Scan for the cell matching the given text and deliver its (X, Y) coordinate at center. 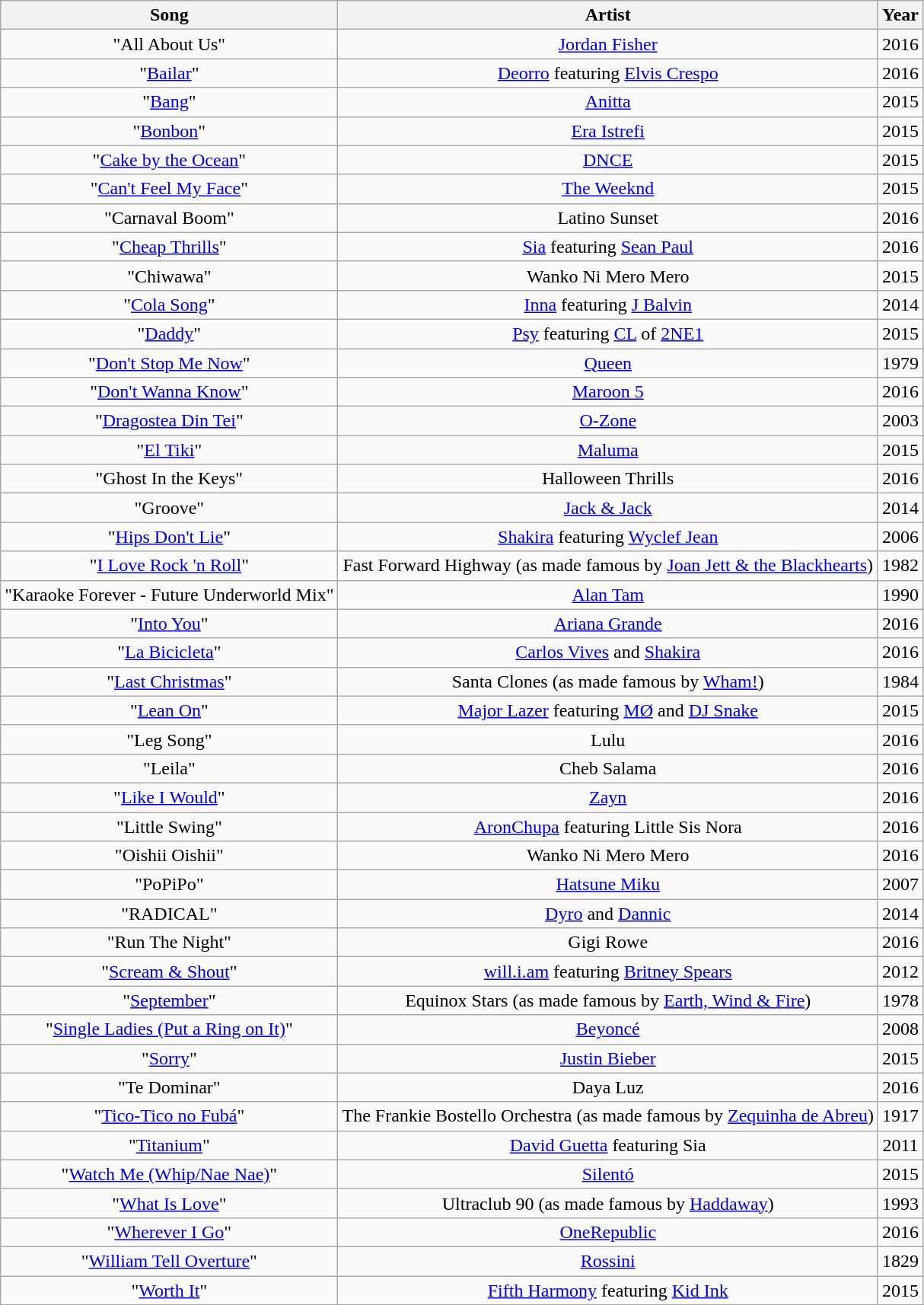
Inna featuring J Balvin (608, 305)
1978 (900, 1000)
Zayn (608, 797)
"Bang" (169, 102)
"Dragostea Din Tei" (169, 421)
Fast Forward Highway (as made famous by Joan Jett & the Blackhearts) (608, 566)
"Oishii Oishii" (169, 856)
"Karaoke Forever - Future Underworld Mix" (169, 595)
Silentó (608, 1174)
"Ghost In the Keys" (169, 479)
AronChupa featuring Little Sis Nora (608, 826)
"Te Dominar" (169, 1087)
Song (169, 15)
"All About Us" (169, 44)
"Wherever I Go" (169, 1232)
"Titanium" (169, 1145)
1979 (900, 363)
Equinox Stars (as made famous by Earth, Wind & Fire) (608, 1000)
"William Tell Overture" (169, 1261)
DNCE (608, 160)
"September" (169, 1000)
Major Lazer featuring MØ and DJ Snake (608, 710)
"La Bicicleta" (169, 652)
Lulu (608, 739)
"Worth It" (169, 1291)
Dyro and Dannic (608, 914)
will.i.am featuring Britney Spears (608, 972)
Alan Tam (608, 595)
"Cola Song" (169, 305)
Rossini (608, 1261)
Maroon 5 (608, 392)
Jordan Fisher (608, 44)
"Bailar" (169, 73)
"Don't Wanna Know" (169, 392)
"Daddy" (169, 333)
Daya Luz (608, 1087)
Jack & Jack (608, 508)
"Don't Stop Me Now" (169, 363)
"Lean On" (169, 710)
Queen (608, 363)
OneRepublic (608, 1232)
Justin Bieber (608, 1058)
Deorro featuring Elvis Crespo (608, 73)
"Little Swing" (169, 826)
Carlos Vives and Shakira (608, 652)
The Frankie Bostello Orchestra (as made famous by Zequinha de Abreu) (608, 1116)
"Tico-Tico no Fubá" (169, 1116)
Era Istrefi (608, 131)
O-Zone (608, 421)
"Bonbon" (169, 131)
"Cake by the Ocean" (169, 160)
"Run The Night" (169, 943)
Ariana Grande (608, 624)
2006 (900, 537)
Sia featuring Sean Paul (608, 247)
"Leg Song" (169, 739)
"RADICAL" (169, 914)
The Weeknd (608, 189)
"Leila" (169, 768)
Santa Clones (as made famous by Wham!) (608, 681)
"Can't Feel My Face" (169, 189)
"Hips Don't Lie" (169, 537)
"PoPiPo" (169, 885)
2007 (900, 885)
Maluma (608, 450)
"Groove" (169, 508)
"Last Christmas" (169, 681)
2003 (900, 421)
Gigi Rowe (608, 943)
1982 (900, 566)
Fifth Harmony featuring Kid Ink (608, 1291)
"El Tiki" (169, 450)
"Sorry" (169, 1058)
2012 (900, 972)
Year (900, 15)
"Chiwawa" (169, 276)
Psy featuring CL of 2NE1 (608, 333)
David Guetta featuring Sia (608, 1145)
1990 (900, 595)
1917 (900, 1116)
Anitta (608, 102)
Hatsune Miku (608, 885)
"I Love Rock 'n Roll" (169, 566)
Beyoncé (608, 1029)
Artist (608, 15)
"Scream & Shout" (169, 972)
Cheb Salama (608, 768)
"Like I Would" (169, 797)
Latino Sunset (608, 218)
1993 (900, 1203)
"Into You" (169, 624)
Halloween Thrills (608, 479)
2008 (900, 1029)
"What Is Love" (169, 1203)
2011 (900, 1145)
"Carnaval Boom" (169, 218)
1829 (900, 1261)
"Watch Me (Whip/Nae Nae)" (169, 1174)
Shakira featuring Wyclef Jean (608, 537)
1984 (900, 681)
Ultraclub 90 (as made famous by Haddaway) (608, 1203)
"Cheap Thrills" (169, 247)
"Single Ladies (Put a Ring on It)" (169, 1029)
